Pinpoint the cell where the given text exists, returning its [X, Y] midpoint coordinate. 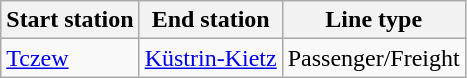
Line type [374, 20]
Start station [70, 20]
Küstrin-Kietz [210, 58]
End station [210, 20]
Passenger/Freight [374, 58]
Tczew [70, 58]
